Return [X, Y] of the center of cell containing provided text 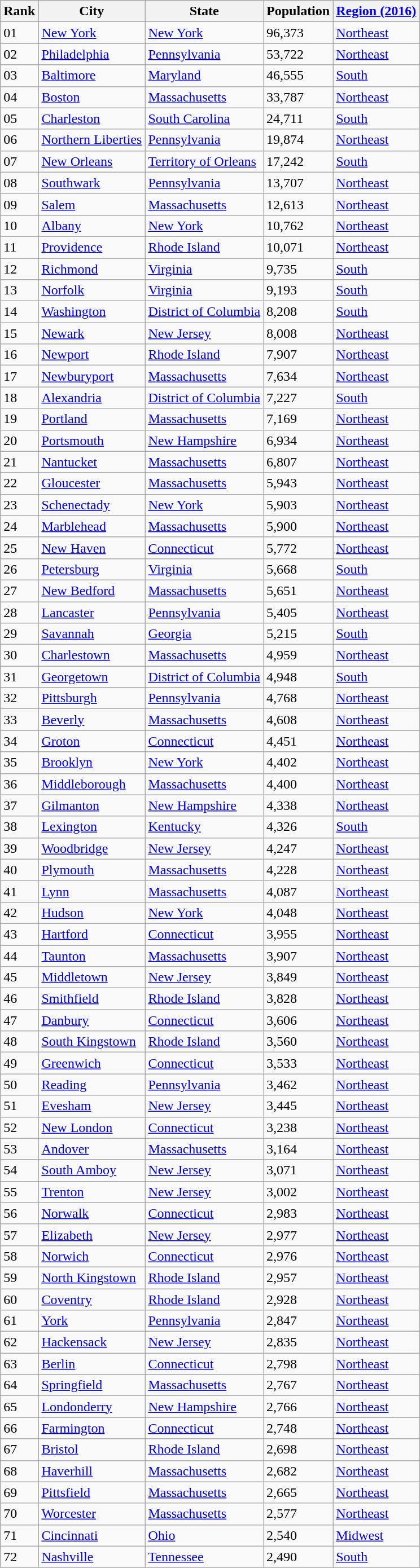
45 [19, 977]
Georgia [204, 634]
67 [19, 1450]
Trenton [91, 1192]
Pittsburgh [91, 698]
Territory of Orleans [204, 161]
Springfield [91, 1385]
02 [19, 54]
Gilmanton [91, 805]
Danbury [91, 1020]
5,651 [298, 591]
South Amboy [91, 1170]
19,874 [298, 140]
Norwich [91, 1256]
17 [19, 376]
Philadelphia [91, 54]
Hudson [91, 913]
3,238 [298, 1127]
4,959 [298, 655]
Kentucky [204, 827]
New Orleans [91, 161]
2,957 [298, 1278]
08 [19, 183]
9,735 [298, 269]
South Carolina [204, 118]
44 [19, 956]
6,934 [298, 441]
Charleston [91, 118]
5,943 [298, 483]
7,634 [298, 376]
43 [19, 934]
2,766 [298, 1407]
Richmond [91, 269]
4,326 [298, 827]
06 [19, 140]
Boston [91, 97]
Cincinnati [91, 1535]
Newport [91, 355]
18 [19, 398]
Schenectady [91, 505]
16 [19, 355]
04 [19, 97]
5,903 [298, 505]
23 [19, 505]
7,169 [298, 419]
12 [19, 269]
46 [19, 999]
Norfolk [91, 290]
Elizabeth [91, 1235]
Newark [91, 333]
2,698 [298, 1450]
Lexington [91, 827]
2,983 [298, 1213]
Salem [91, 204]
2,928 [298, 1299]
13,707 [298, 183]
Bristol [91, 1450]
53,722 [298, 54]
10,762 [298, 226]
Coventry [91, 1299]
4,338 [298, 805]
Gloucester [91, 483]
9,193 [298, 290]
62 [19, 1342]
4,451 [298, 741]
13 [19, 290]
Londonderry [91, 1407]
Berlin [91, 1364]
71 [19, 1535]
59 [19, 1278]
38 [19, 827]
09 [19, 204]
2,490 [298, 1557]
49 [19, 1063]
65 [19, 1407]
Ohio [204, 1535]
4,948 [298, 677]
Farmington [91, 1428]
40 [19, 870]
5,405 [298, 612]
New London [91, 1127]
4,247 [298, 848]
01 [19, 33]
Greenwich [91, 1063]
Pittsfield [91, 1492]
New Bedford [91, 591]
50 [19, 1085]
Providence [91, 247]
31 [19, 677]
37 [19, 805]
17,242 [298, 161]
3,445 [298, 1106]
4,402 [298, 763]
4,048 [298, 913]
Taunton [91, 956]
64 [19, 1385]
Portland [91, 419]
2,682 [298, 1471]
55 [19, 1192]
2,577 [298, 1514]
10,071 [298, 247]
5,668 [298, 569]
39 [19, 848]
Portsmouth [91, 441]
3,071 [298, 1170]
Charlestown [91, 655]
5,900 [298, 526]
61 [19, 1321]
Baltimore [91, 76]
Middleborough [91, 784]
05 [19, 118]
3,002 [298, 1192]
Smithfield [91, 999]
7,907 [298, 355]
Groton [91, 741]
60 [19, 1299]
5,772 [298, 548]
33,787 [298, 97]
3,164 [298, 1149]
Region (2016) [376, 11]
Norwalk [91, 1213]
South Kingstown [91, 1042]
Lancaster [91, 612]
4,087 [298, 891]
53 [19, 1149]
68 [19, 1471]
22 [19, 483]
20 [19, 441]
48 [19, 1042]
46,555 [298, 76]
Tennessee [204, 1557]
2,798 [298, 1364]
07 [19, 161]
York [91, 1321]
33 [19, 720]
27 [19, 591]
57 [19, 1235]
69 [19, 1492]
State [204, 11]
4,228 [298, 870]
8,008 [298, 333]
14 [19, 312]
Nashville [91, 1557]
Northern Liberties [91, 140]
Evesham [91, 1106]
96,373 [298, 33]
Alexandria [91, 398]
25 [19, 548]
52 [19, 1127]
2,540 [298, 1535]
Worcester [91, 1514]
70 [19, 1514]
Haverhill [91, 1471]
Maryland [204, 76]
29 [19, 634]
Albany [91, 226]
03 [19, 76]
51 [19, 1106]
4,768 [298, 698]
Georgetown [91, 677]
58 [19, 1256]
Petersburg [91, 569]
2,977 [298, 1235]
4,608 [298, 720]
2,847 [298, 1321]
Nantucket [91, 462]
26 [19, 569]
24 [19, 526]
66 [19, 1428]
15 [19, 333]
10 [19, 226]
63 [19, 1364]
Beverly [91, 720]
41 [19, 891]
Population [298, 11]
2,748 [298, 1428]
8,208 [298, 312]
21 [19, 462]
2,665 [298, 1492]
3,828 [298, 999]
32 [19, 698]
30 [19, 655]
47 [19, 1020]
Reading [91, 1085]
42 [19, 913]
54 [19, 1170]
2,976 [298, 1256]
North Kingstown [91, 1278]
Rank [19, 11]
28 [19, 612]
Washington [91, 312]
24,711 [298, 118]
Lynn [91, 891]
3,606 [298, 1020]
6,807 [298, 462]
3,560 [298, 1042]
2,767 [298, 1385]
36 [19, 784]
Midwest [376, 1535]
7,227 [298, 398]
3,849 [298, 977]
New Haven [91, 548]
11 [19, 247]
3,907 [298, 956]
City [91, 11]
Brooklyn [91, 763]
12,613 [298, 204]
5,215 [298, 634]
3,955 [298, 934]
Savannah [91, 634]
Woodbridge [91, 848]
19 [19, 419]
Plymouth [91, 870]
3,462 [298, 1085]
Andover [91, 1149]
Hackensack [91, 1342]
35 [19, 763]
2,835 [298, 1342]
3,533 [298, 1063]
4,400 [298, 784]
Newburyport [91, 376]
Marblehead [91, 526]
Middletown [91, 977]
34 [19, 741]
72 [19, 1557]
56 [19, 1213]
Southwark [91, 183]
Hartford [91, 934]
